From the cell containing the given text, extract its center point as [X, Y] coordinate. 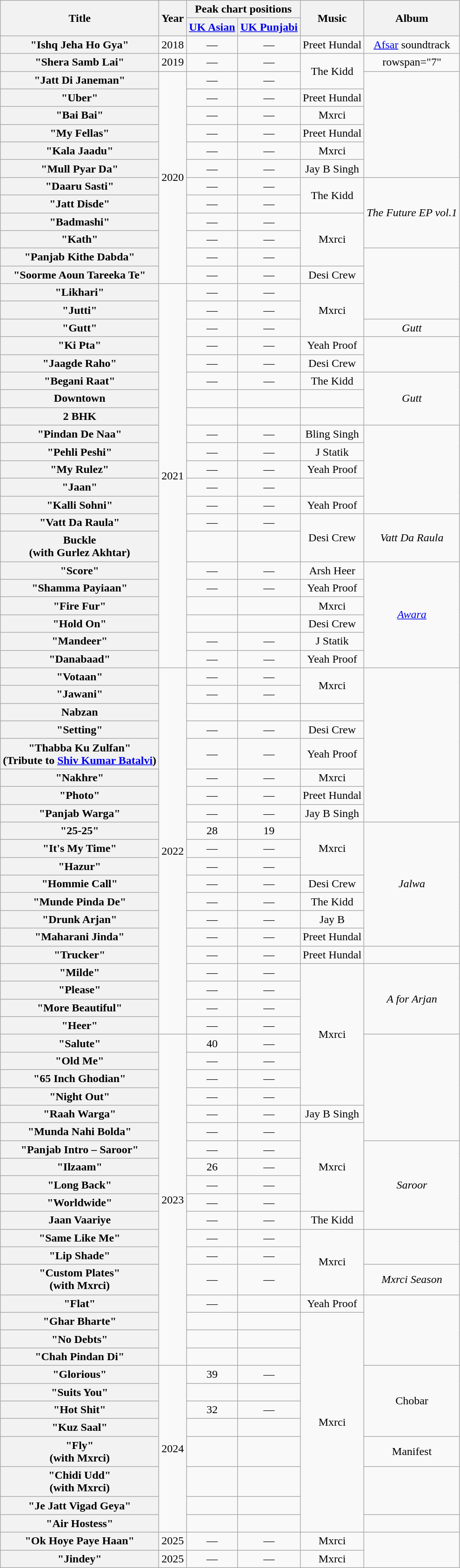
Music [332, 18]
"Salute" [80, 1043]
26 [212, 1167]
"Fly"(with Mxrci) [80, 1452]
40 [212, 1043]
Album [412, 18]
Chobar [412, 1401]
"Hold On" [80, 624]
"Heer" [80, 1025]
32 [212, 1410]
"Old Me" [80, 1061]
"No Debts" [80, 1339]
A for Arjan [412, 999]
"Long Back" [80, 1185]
"Jindey" [80, 1559]
"Je Jatt Vigad Geya" [80, 1506]
"Daaru Sasti" [80, 186]
"Please" [80, 990]
2020 [173, 178]
"Drunk Arjan" [80, 919]
"Soorme Aoun Tareeka Te" [80, 275]
"Setting" [80, 730]
Jaan Vaariye [80, 1220]
"65 Inch Ghodian" [80, 1078]
"Jutti" [80, 310]
"Likhari" [80, 292]
"Pindan De Naa" [80, 434]
"Shamma Payiaan" [80, 588]
"Kala Jaadu" [80, 151]
"Munde Pinda De" [80, 902]
"25-25" [80, 831]
2024 [173, 1448]
Awara [412, 615]
"My Fellas" [80, 133]
"Kuz Saal" [80, 1428]
"Badmashi" [80, 222]
"Jatt Di Janeman" [80, 80]
"Hot Shit" [80, 1410]
"Jawani" [80, 694]
"Hommie Call" [80, 884]
"Bai Bai" [80, 115]
28 [212, 831]
2023 [173, 1200]
"Flat" [80, 1303]
"Maharani Jinda" [80, 937]
"Raah Warga" [80, 1114]
Afsar soundtrack [412, 45]
2 BHK [80, 416]
2018 [173, 45]
"Danabaad" [80, 659]
rowspan="7" [412, 62]
Jalwa [412, 884]
"Chidi Udd" (with Mxrci) [80, 1482]
"My Rulez" [80, 469]
The Future EP vol.1 [412, 213]
"Munda Nahi Bolda" [80, 1132]
"Ilzaam" [80, 1167]
"It's My Time" [80, 849]
"Glorious" [80, 1374]
"Photo" [80, 795]
"Kath" [80, 239]
"Suits You" [80, 1392]
"Chah Pindan Di" [80, 1356]
"Milde" [80, 972]
"Votaan" [80, 677]
"Thabba Ku Zulfan"(Tribute to Shiv Kumar Batalvi) [80, 753]
Nabzan [80, 712]
"Mull Pyar Da" [80, 168]
"More Beautiful" [80, 1008]
"Panjab Warga" [80, 813]
"Jaan" [80, 487]
"Worldwide" [80, 1203]
"Lip Shade" [80, 1256]
"Nakhre" [80, 777]
"Vatt Da Raula" [80, 523]
UK Punjabi [269, 27]
Peak chart positions [244, 9]
2019 [173, 62]
39 [212, 1374]
"Panjab Intro – Saroor" [80, 1149]
"Ghar Bharte" [80, 1321]
"Ok Hoye Paye Haan" [80, 1541]
Year [173, 18]
UK Asian [212, 27]
"Score" [80, 571]
"Same Like Me" [80, 1238]
"Uber" [80, 98]
"Shera Samb Lai" [80, 62]
Manifest [412, 1452]
"Air Hostess" [80, 1523]
"Mandeer" [80, 641]
2022 [173, 851]
Jay B [332, 919]
"Jatt Disde" [80, 204]
"Begani Raat" [80, 381]
Saroor [412, 1185]
Title [80, 18]
"Trucker" [80, 955]
"Jaagde Raho" [80, 363]
Downtown [80, 399]
"Ki Pta" [80, 345]
"Kalli Sohni" [80, 505]
19 [269, 831]
Vatt Da Raula [412, 538]
"Gutt" [80, 328]
"Hazur" [80, 866]
Bling Singh [332, 434]
"Custom Plates" (with Mxrci) [80, 1280]
Buckle (with Gurlez Akhtar) [80, 547]
Arsh Heer [332, 571]
2021 [173, 476]
"Panjab Kithe Dabda" [80, 257]
"Night Out" [80, 1096]
Mxrci Season [412, 1280]
"Pehli Peshi" [80, 452]
"Fire Fur" [80, 606]
"Ishq Jeha Ho Gya" [80, 45]
